Pinpoint the cell where the given text exists, returning its [X, Y] midpoint coordinate. 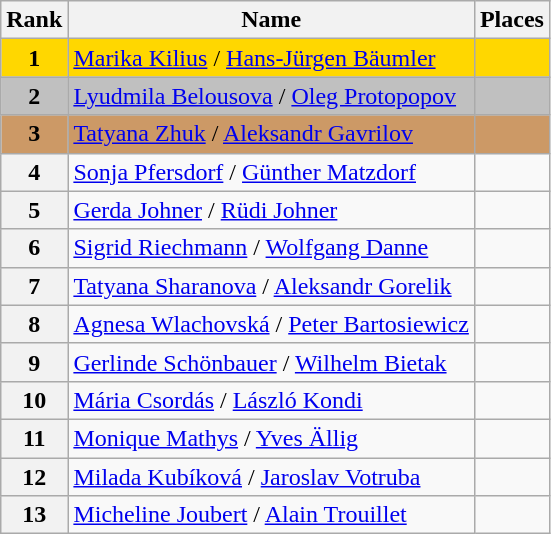
Sonja Pfersdorf / Günther Matzdorf [272, 172]
Milada Kubíková / Jaroslav Votruba [272, 477]
Tatyana Sharanova / Aleksandr Gorelik [272, 286]
11 [34, 438]
2 [34, 96]
Places [512, 20]
13 [34, 515]
Agnesa Wlachovská / Peter Bartosiewicz [272, 324]
7 [34, 286]
Rank [34, 20]
Mária Csordás / László Kondi [272, 400]
Name [272, 20]
Gerda Johner / Rüdi Johner [272, 210]
Lyudmila Belousova / Oleg Protopopov [272, 96]
4 [34, 172]
6 [34, 248]
5 [34, 210]
Monique Mathys / Yves Ällig [272, 438]
Marika Kilius / Hans-Jürgen Bäumler [272, 58]
Gerlinde Schönbauer / Wilhelm Bietak [272, 362]
8 [34, 324]
Micheline Joubert / Alain Trouillet [272, 515]
9 [34, 362]
Sigrid Riechmann / Wolfgang Danne [272, 248]
1 [34, 58]
Tatyana Zhuk / Aleksandr Gavrilov [272, 134]
10 [34, 400]
12 [34, 477]
3 [34, 134]
